Locate the cell with the specified text and output its (X, Y) center coordinate. 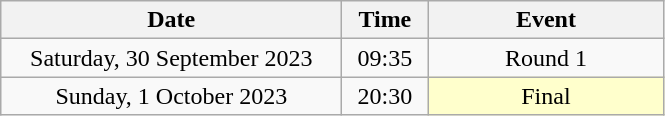
20:30 (385, 96)
Final (546, 96)
09:35 (385, 58)
Sunday, 1 October 2023 (172, 96)
Event (546, 20)
Saturday, 30 September 2023 (172, 58)
Date (172, 20)
Round 1 (546, 58)
Time (385, 20)
